Return (x, y) of the center of cell containing provided text 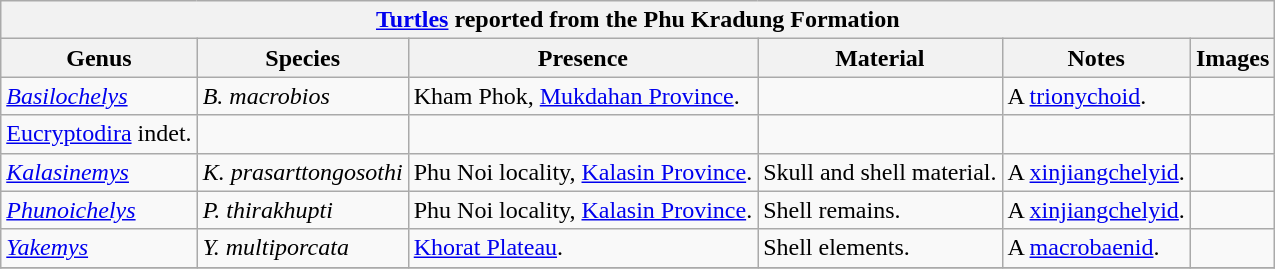
Y. multiporcata (302, 248)
Turtles reported from the Phu Kradung Formation (638, 20)
A trionychoid. (1096, 96)
Presence (582, 58)
Skull and shell material. (880, 172)
Genus (99, 58)
B. macrobios (302, 96)
Kham Phok, Mukdahan Province. (582, 96)
P. thirakhupti (302, 210)
Shell elements. (880, 248)
A macrobaenid. (1096, 248)
Khorat Plateau. (582, 248)
Kalasinemys (99, 172)
K. prasarttongosothi (302, 172)
Material (880, 58)
Yakemys (99, 248)
Eucryptodira indet. (99, 134)
Shell remains. (880, 210)
Phunoichelys (99, 210)
Notes (1096, 58)
Species (302, 58)
Images (1232, 58)
Basilochelys (99, 96)
